Provide the [x, y] coordinate of the cell's center where the given text is located.  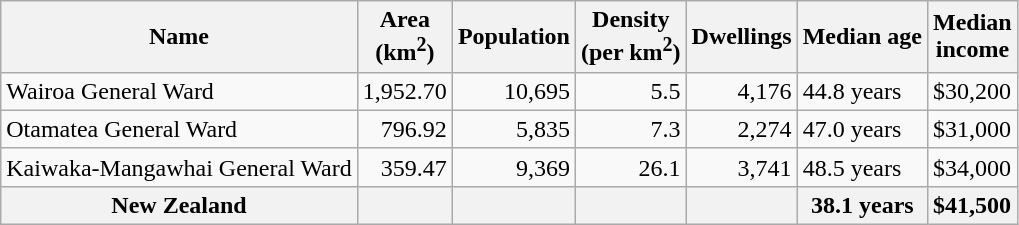
$41,500 [973, 205]
7.3 [630, 129]
New Zealand [180, 205]
26.1 [630, 167]
48.5 years [862, 167]
10,695 [514, 91]
796.92 [404, 129]
Wairoa General Ward [180, 91]
Dwellings [742, 37]
Median age [862, 37]
1,952.70 [404, 91]
Density(per km2) [630, 37]
2,274 [742, 129]
Otamatea General Ward [180, 129]
Name [180, 37]
Population [514, 37]
Kaiwaka-Mangawhai General Ward [180, 167]
3,741 [742, 167]
38.1 years [862, 205]
44.8 years [862, 91]
4,176 [742, 91]
Medianincome [973, 37]
359.47 [404, 167]
Area(km2) [404, 37]
5,835 [514, 129]
9,369 [514, 167]
$31,000 [973, 129]
$34,000 [973, 167]
47.0 years [862, 129]
5.5 [630, 91]
$30,200 [973, 91]
